Locate the cell with the specified text and output its (x, y) center coordinate. 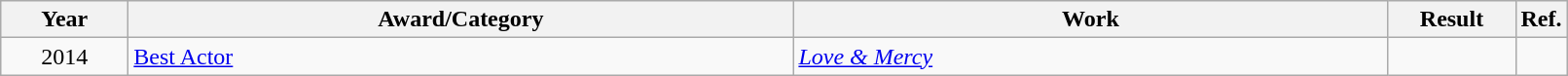
Love & Mercy (1090, 57)
Award/Category (461, 19)
Best Actor (461, 57)
Work (1090, 19)
Ref. (1542, 19)
Year (64, 19)
2014 (64, 57)
Result (1452, 19)
